Pinpoint the cell where the given text exists, returning its (X, Y) midpoint coordinate. 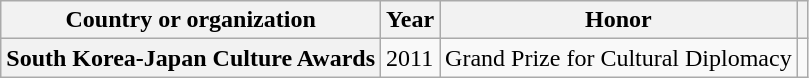
Country or organization (191, 20)
2011 (410, 58)
South Korea-Japan Culture Awards (191, 58)
Year (410, 20)
Grand Prize for Cultural Diplomacy (619, 58)
Honor (619, 20)
